Capture the cell that displays the provided text and extract its (x, y) central coordinate. 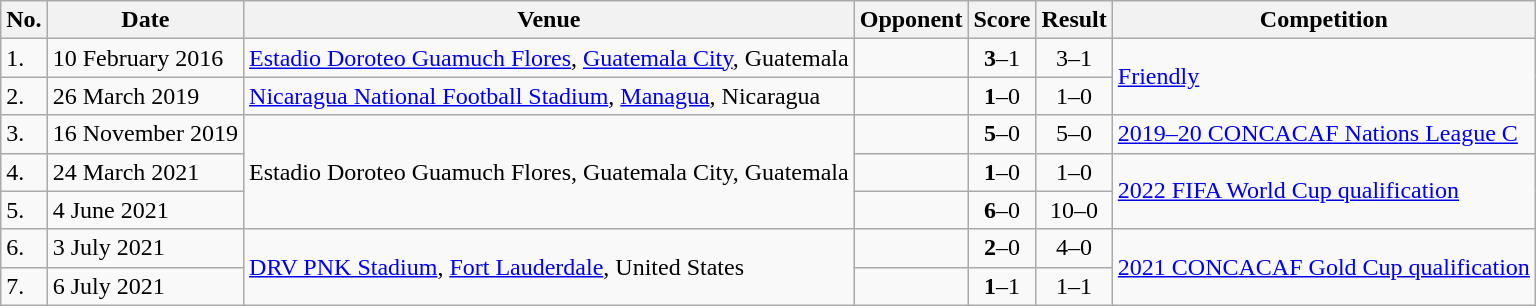
10 February 2016 (145, 58)
6 July 2021 (145, 286)
26 March 2019 (145, 96)
6–0 (1002, 210)
Nicaragua National Football Stadium, Managua, Nicaragua (550, 96)
Friendly (1324, 77)
Result (1074, 20)
DRV PNK Stadium, Fort Lauderdale, United States (550, 267)
Venue (550, 20)
Competition (1324, 20)
2019–20 CONCACAF Nations League C (1324, 134)
3 July 2021 (145, 248)
3. (24, 134)
16 November 2019 (145, 134)
4 June 2021 (145, 210)
6. (24, 248)
5. (24, 210)
10–0 (1074, 210)
7. (24, 286)
2021 CONCACAF Gold Cup qualification (1324, 267)
No. (24, 20)
Score (1002, 20)
1. (24, 58)
2022 FIFA World Cup qualification (1324, 191)
2. (24, 96)
Date (145, 20)
4. (24, 172)
24 March 2021 (145, 172)
2–0 (1002, 248)
Opponent (911, 20)
4–0 (1074, 248)
